Pinpoint the cell where the given text exists, returning its (X, Y) midpoint coordinate. 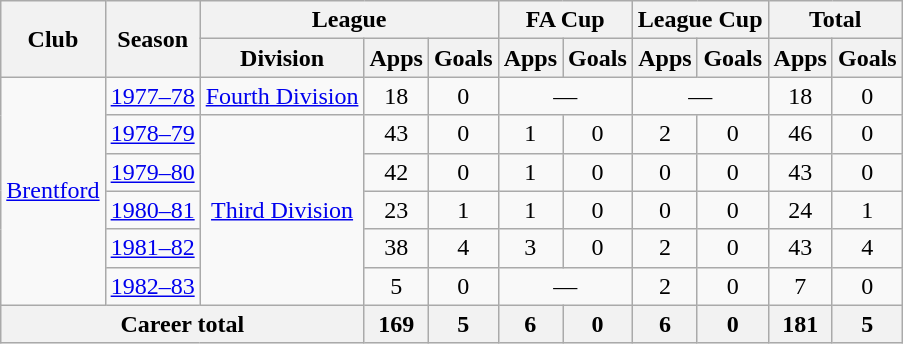
Third Division (282, 210)
Total (835, 20)
League (349, 20)
1978–79 (152, 134)
3 (530, 248)
181 (800, 324)
Division (282, 58)
46 (800, 134)
23 (396, 210)
Career total (182, 324)
Fourth Division (282, 96)
League Cup (700, 20)
FA Cup (565, 20)
38 (396, 248)
1977–78 (152, 96)
7 (800, 286)
1979–80 (152, 172)
1982–83 (152, 286)
169 (396, 324)
Club (53, 39)
1980–81 (152, 210)
42 (396, 172)
1981–82 (152, 248)
Brentford (53, 191)
24 (800, 210)
Season (152, 39)
